For the text-containing cell, return its midpoint in [x, y] coordinate format. 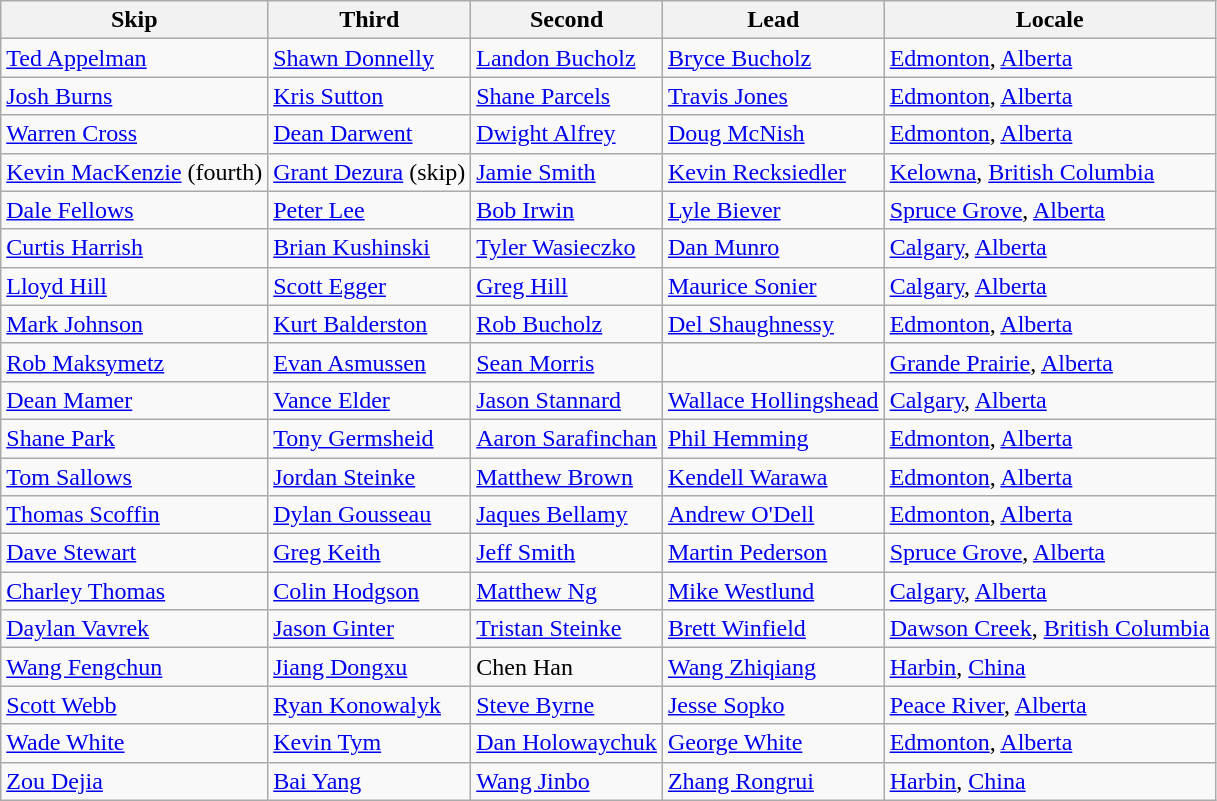
Dwight Alfrey [567, 134]
Josh Burns [134, 96]
Steve Byrne [567, 705]
Skip [134, 20]
Vance Elder [370, 400]
Kurt Balderston [370, 324]
Daylan Vavrek [134, 629]
Bai Yang [370, 781]
Kelowna, British Columbia [1050, 172]
Jamie Smith [567, 172]
Ted Appelman [134, 58]
Dean Darwent [370, 134]
Dylan Gousseau [370, 515]
Lead [773, 20]
Lyle Biever [773, 210]
Jeff Smith [567, 553]
Tristan Steinke [567, 629]
Brian Kushinski [370, 248]
Greg Keith [370, 553]
Dan Holowaychuk [567, 743]
George White [773, 743]
Jaques Bellamy [567, 515]
Wang Fengchun [134, 667]
Kendell Warawa [773, 477]
Lloyd Hill [134, 286]
Peace River, Alberta [1050, 705]
Dave Stewart [134, 553]
Zhang Rongrui [773, 781]
Jordan Steinke [370, 477]
Mark Johnson [134, 324]
Charley Thomas [134, 591]
Rob Maksymetz [134, 362]
Dan Munro [773, 248]
Locale [1050, 20]
Wang Jinbo [567, 781]
Martin Pederson [773, 553]
Aaron Sarafinchan [567, 438]
Jesse Sopko [773, 705]
Jiang Dongxu [370, 667]
Wang Zhiqiang [773, 667]
Bryce Bucholz [773, 58]
Dawson Creek, British Columbia [1050, 629]
Zou Dejia [134, 781]
Kevin MacKenzie (fourth) [134, 172]
Jason Ginter [370, 629]
Warren Cross [134, 134]
Shane Parcels [567, 96]
Phil Hemming [773, 438]
Brett Winfield [773, 629]
Shane Park [134, 438]
Tony Germsheid [370, 438]
Wallace Hollingshead [773, 400]
Dale Fellows [134, 210]
Curtis Harrish [134, 248]
Grant Dezura (skip) [370, 172]
Maurice Sonier [773, 286]
Greg Hill [567, 286]
Second [567, 20]
Jason Stannard [567, 400]
Third [370, 20]
Scott Egger [370, 286]
Evan Asmussen [370, 362]
Colin Hodgson [370, 591]
Grande Prairie, Alberta [1050, 362]
Thomas Scoffin [134, 515]
Landon Bucholz [567, 58]
Tom Sallows [134, 477]
Shawn Donnelly [370, 58]
Wade White [134, 743]
Tyler Wasieczko [567, 248]
Sean Morris [567, 362]
Dean Mamer [134, 400]
Ryan Konowalyk [370, 705]
Rob Bucholz [567, 324]
Travis Jones [773, 96]
Bob Irwin [567, 210]
Kevin Tym [370, 743]
Mike Westlund [773, 591]
Kris Sutton [370, 96]
Peter Lee [370, 210]
Kevin Recksiedler [773, 172]
Doug McNish [773, 134]
Chen Han [567, 667]
Scott Webb [134, 705]
Matthew Ng [567, 591]
Andrew O'Dell [773, 515]
Matthew Brown [567, 477]
Del Shaughnessy [773, 324]
